For the text-containing cell, return its midpoint in [X, Y] coordinate format. 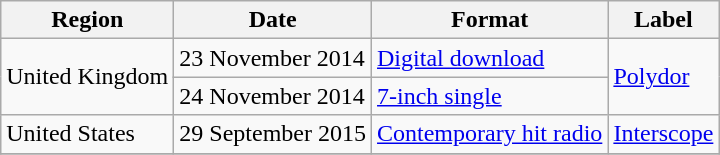
United Kingdom [88, 77]
Digital download [490, 58]
Label [664, 20]
29 September 2015 [273, 134]
Region [88, 20]
United States [88, 134]
Interscope [664, 134]
Date [273, 20]
Contemporary hit radio [490, 134]
Format [490, 20]
7-inch single [490, 96]
23 November 2014 [273, 58]
24 November 2014 [273, 96]
Polydor [664, 77]
